Pinpoint the cell where the given text exists, returning its (X, Y) midpoint coordinate. 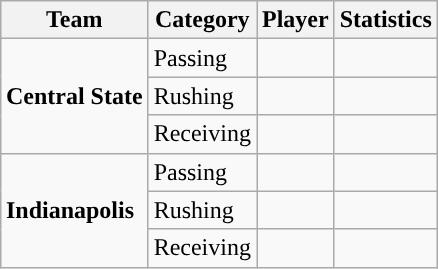
Category (202, 20)
Indianapolis (74, 210)
Statistics (386, 20)
Central State (74, 96)
Team (74, 20)
Player (295, 20)
